Capture the cell that displays the provided text and extract its [x, y] central coordinate. 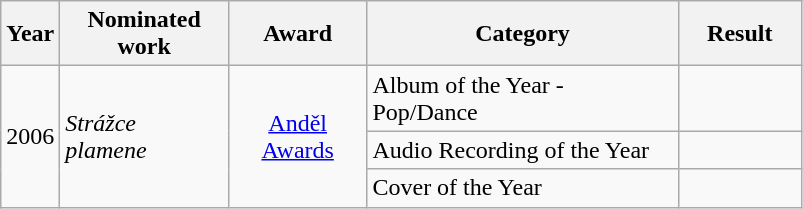
Audio Recording of the Year [522, 150]
Strážce plamene [144, 136]
Anděl Awards [298, 136]
2006 [30, 136]
Result [740, 34]
Award [298, 34]
Year [30, 34]
Cover of the Year [522, 188]
Nominated work [144, 34]
Album of the Year - Pop/Dance [522, 98]
Category [522, 34]
